Extract the (x, y) coordinate from the center of the cell holding the provided text.  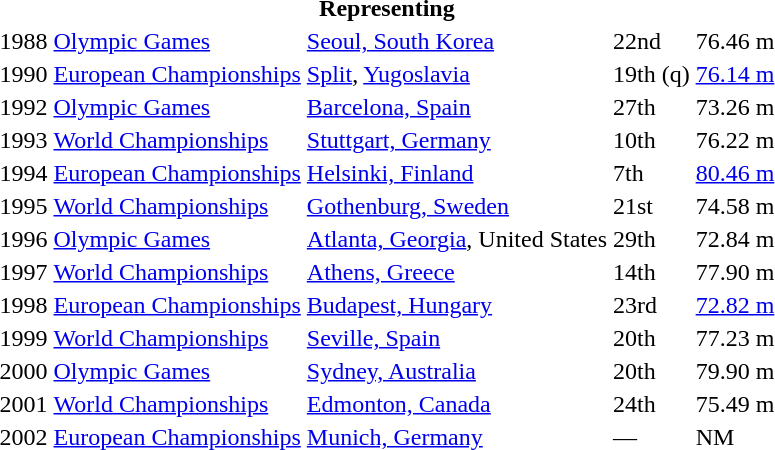
23rd (651, 305)
10th (651, 140)
7th (651, 173)
14th (651, 272)
Seoul, South Korea (456, 41)
Helsinki, Finland (456, 173)
Split, Yugoslavia (456, 74)
Seville, Spain (456, 338)
Athens, Greece (456, 272)
19th (q) (651, 74)
Gothenburg, Sweden (456, 206)
27th (651, 107)
Edmonton, Canada (456, 404)
22nd (651, 41)
Barcelona, Spain (456, 107)
24th (651, 404)
Budapest, Hungary (456, 305)
21st (651, 206)
Sydney, Australia (456, 371)
Atlanta, Georgia, United States (456, 239)
Stuttgart, Germany (456, 140)
29th (651, 239)
